Provide the (X, Y) coordinate of the cell's center where the given text is located.  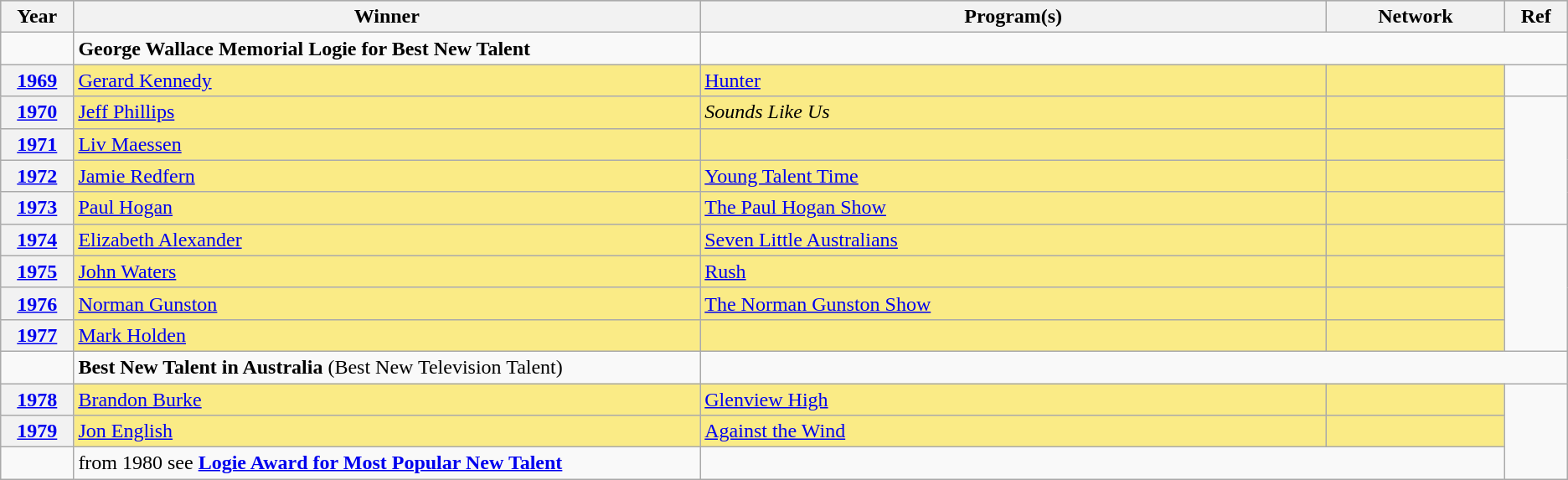
Young Talent Time (1014, 176)
Brandon Burke (387, 400)
Network (1416, 17)
1972 (37, 176)
1977 (37, 335)
Rush (1014, 271)
Winner (387, 17)
Hunter (1014, 80)
from 1980 see Logie Award for Most Popular New Talent (387, 463)
1973 (37, 208)
1978 (37, 400)
Gerard Kennedy (387, 80)
Elizabeth Alexander (387, 240)
1975 (37, 271)
1979 (37, 431)
Glenview High (1014, 400)
Jon English (387, 431)
The Paul Hogan Show (1014, 208)
Year (37, 17)
1976 (37, 303)
Norman Gunston (387, 303)
The Norman Gunston Show (1014, 303)
George Wallace Memorial Logie for Best New Talent (387, 49)
Sounds Like Us (1014, 112)
1969 (37, 80)
Seven Little Australians (1014, 240)
Liv Maessen (387, 144)
John Waters (387, 271)
Jamie Redfern (387, 176)
1971 (37, 144)
1974 (37, 240)
Against the Wind (1014, 431)
Jeff Phillips (387, 112)
Ref (1536, 17)
Mark Holden (387, 335)
Program(s) (1014, 17)
Best New Talent in Australia (Best New Television Talent) (387, 367)
Paul Hogan (387, 208)
1970 (37, 112)
